For the text-containing cell, return its midpoint in [x, y] coordinate format. 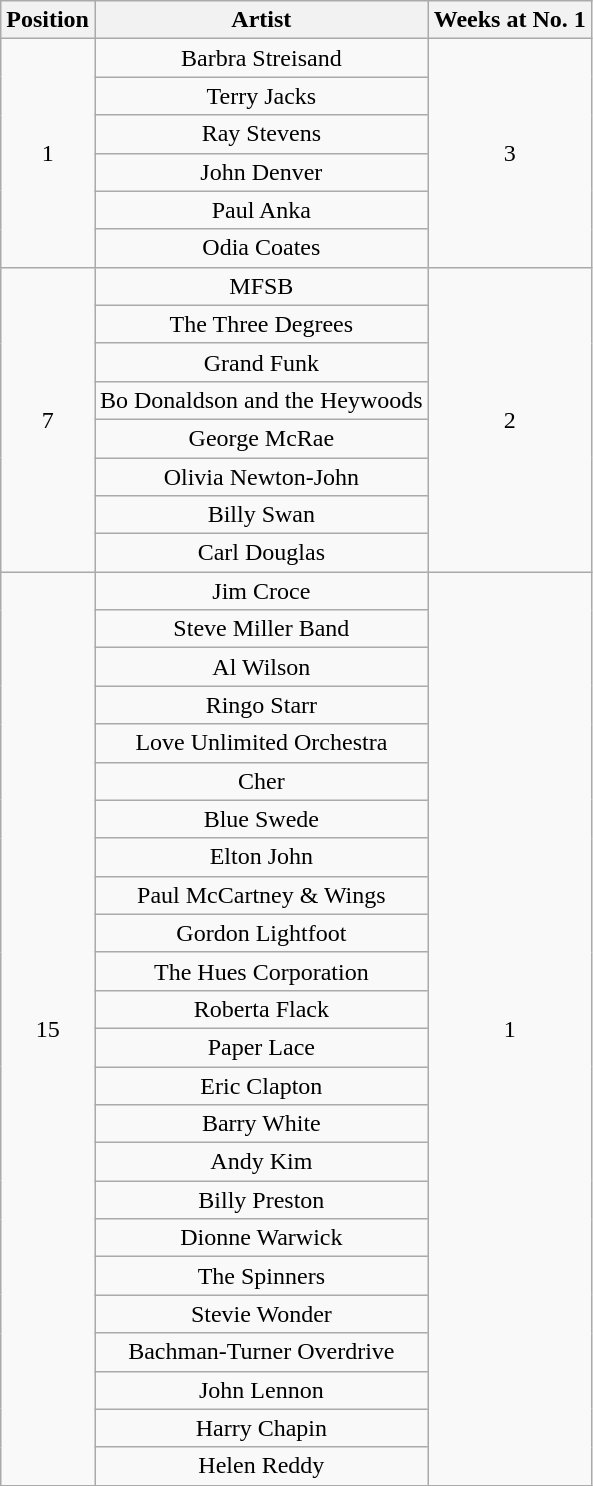
Jim Croce [261, 591]
Carl Douglas [261, 553]
Paul Anka [261, 210]
Eric Clapton [261, 1085]
Al Wilson [261, 667]
15 [48, 1029]
Dionne Warwick [261, 1238]
7 [48, 419]
Grand Funk [261, 362]
Ringo Starr [261, 705]
Stevie Wonder [261, 1314]
Blue Swede [261, 819]
Bo Donaldson and the Heywoods [261, 400]
John Lennon [261, 1390]
Odia Coates [261, 248]
John Denver [261, 172]
Billy Preston [261, 1200]
Weeks at No. 1 [510, 20]
Gordon Lightfoot [261, 933]
Paul McCartney & Wings [261, 895]
Bachman-Turner Overdrive [261, 1352]
Barbra Streisand [261, 58]
Helen Reddy [261, 1466]
The Three Degrees [261, 324]
The Hues Corporation [261, 971]
Andy Kim [261, 1162]
Steve Miller Band [261, 629]
Roberta Flack [261, 1009]
George McRae [261, 438]
Ray Stevens [261, 134]
Love Unlimited Orchestra [261, 743]
Harry Chapin [261, 1428]
Elton John [261, 857]
Paper Lace [261, 1047]
Cher [261, 781]
The Spinners [261, 1276]
MFSB [261, 286]
Artist [261, 20]
Billy Swan [261, 515]
3 [510, 153]
Position [48, 20]
2 [510, 419]
Olivia Newton-John [261, 477]
Barry White [261, 1124]
Terry Jacks [261, 96]
